Detect which cell encompasses the target text, then output its [x, y] center coordinate. 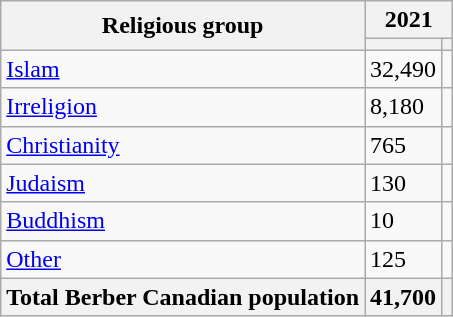
Total Berber Canadian population [183, 297]
Judaism [183, 183]
765 [404, 145]
10 [404, 221]
8,180 [404, 107]
125 [404, 259]
Christianity [183, 145]
130 [404, 183]
Islam [183, 69]
41,700 [404, 297]
Irreligion [183, 107]
Buddhism [183, 221]
Other [183, 259]
Religious group [183, 26]
2021 [409, 20]
32,490 [404, 69]
